Determine the (x, y) coordinate at the center of the cell enclosing the given text.  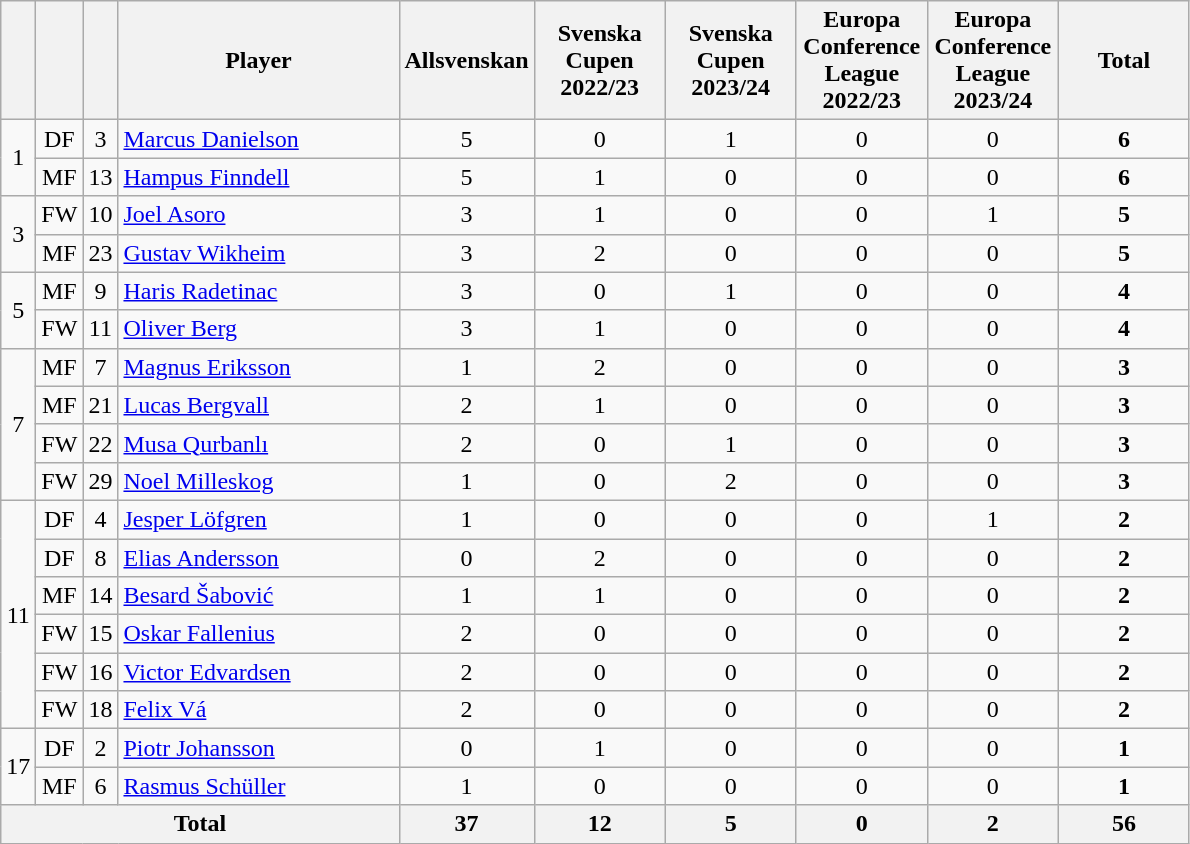
Musa Qurbanlı (258, 443)
Svenska Cupen 2023/24 (730, 60)
Hampus Finndell (258, 177)
17 (18, 767)
18 (100, 710)
15 (100, 634)
Europa Conference League 2023/24 (992, 60)
Noel Milleskog (258, 481)
9 (100, 291)
Magnus Eriksson (258, 367)
14 (100, 596)
Piotr Johansson (258, 748)
Player (258, 60)
23 (100, 253)
56 (1124, 824)
37 (466, 824)
Marcus Danielson (258, 139)
Haris Radetinac (258, 291)
29 (100, 481)
22 (100, 443)
16 (100, 672)
8 (100, 557)
10 (100, 215)
12 (600, 824)
21 (100, 405)
13 (100, 177)
Europa Conference League 2022/23 (862, 60)
Jesper Löfgren (258, 519)
Lucas Bergvall (258, 405)
Allsvenskan (466, 60)
Victor Edvardsen (258, 672)
Gustav Wikheim (258, 253)
Joel Asoro (258, 215)
Svenska Cupen 2022/23 (600, 60)
Elias Andersson (258, 557)
Rasmus Schüller (258, 786)
Besard Šabović (258, 596)
Felix Vá (258, 710)
Oskar Fallenius (258, 634)
Oliver Berg (258, 329)
